Locate the cell with the specified text and output its (X, Y) center coordinate. 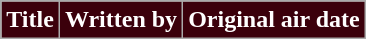
Written by (120, 20)
Original air date (274, 20)
Title (30, 20)
